Pinpoint the cell where the given text exists, returning its (X, Y) midpoint coordinate. 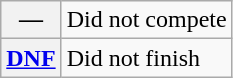
Did not compete (146, 20)
— (31, 20)
Did not finish (146, 58)
DNF (31, 58)
